Determine the (X, Y) coordinate at the center of the cell enclosing the given text.  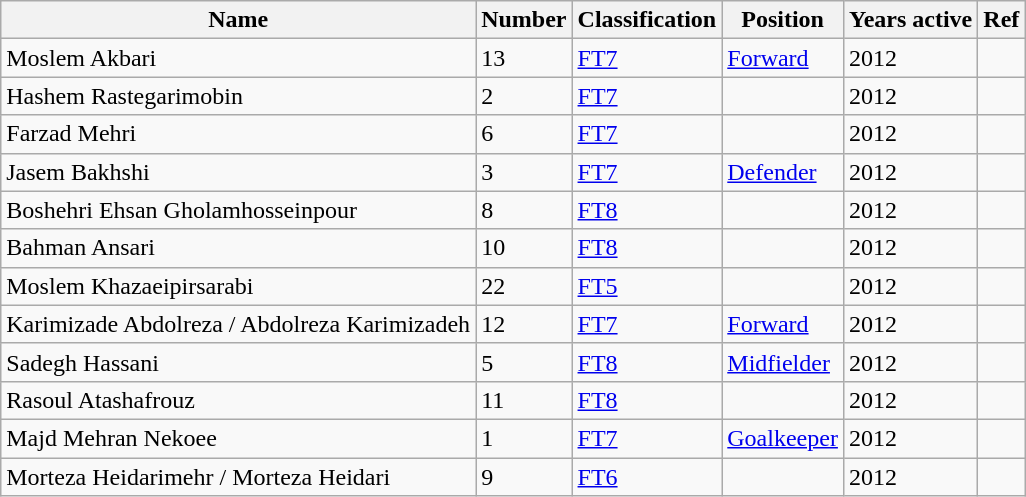
11 (524, 400)
Name (238, 20)
12 (524, 324)
FT6 (647, 477)
1 (524, 438)
Jasem Bakhshi (238, 172)
6 (524, 134)
Position (783, 20)
22 (524, 286)
Goalkeeper (783, 438)
Boshehri Ehsan Gholamhosseinpour (238, 210)
Number (524, 20)
Classification (647, 20)
Sadegh Hassani (238, 362)
2 (524, 96)
9 (524, 477)
Majd Mehran Nekoee (238, 438)
13 (524, 58)
Morteza Heidarimehr / Morteza Heidari (238, 477)
Karimizade Abdolreza / Abdolreza Karimizadeh (238, 324)
Hashem Rastegarimobin (238, 96)
Farzad Mehri (238, 134)
Moslem Akbari (238, 58)
Rasoul Atashafrouz (238, 400)
Years active (910, 20)
Moslem Khazaeipirsarabi (238, 286)
3 (524, 172)
FT5 (647, 286)
Bahman Ansari (238, 248)
5 (524, 362)
Midfielder (783, 362)
Defender (783, 172)
8 (524, 210)
Ref (1002, 20)
10 (524, 248)
